Find where the given text appears and provide that cell's center as (x, y) coordinate. 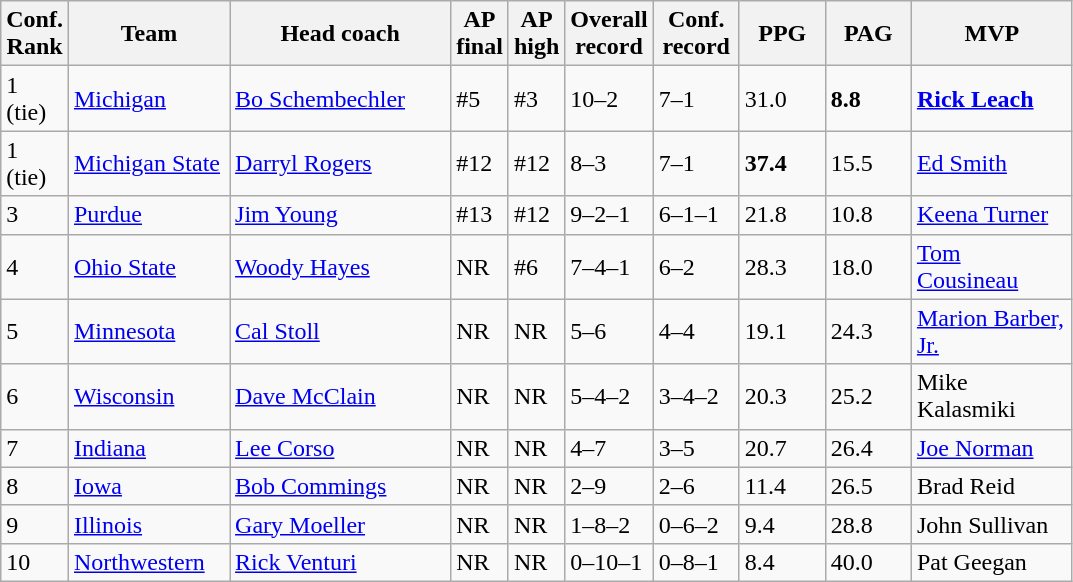
AP high (536, 34)
11.4 (782, 486)
John Sullivan (992, 524)
8–3 (609, 164)
3–5 (696, 448)
Michigan (148, 98)
2–9 (609, 486)
3 (35, 215)
#3 (536, 98)
4–4 (696, 332)
0–8–1 (696, 562)
Keena Turner (992, 215)
Purdue (148, 215)
20.7 (782, 448)
6–2 (696, 266)
Wisconsin (148, 396)
Cal Stoll (340, 332)
Overall record (609, 34)
Pat Geegan (992, 562)
Gary Moeller (340, 524)
9–2–1 (609, 215)
6 (35, 396)
Minnesota (148, 332)
Conf. record (696, 34)
Lee Corso (340, 448)
2–6 (696, 486)
Dave McClain (340, 396)
40.0 (868, 562)
Ed Smith (992, 164)
Mike Kalasmiki (992, 396)
0–6–2 (696, 524)
PPG (782, 34)
Tom Cousineau (992, 266)
Jim Young (340, 215)
31.0 (782, 98)
37.4 (782, 164)
10.8 (868, 215)
Indiana (148, 448)
0–10–1 (609, 562)
1–8–2 (609, 524)
24.3 (868, 332)
PAG (868, 34)
3–4–2 (696, 396)
MVP (992, 34)
4 (35, 266)
Bob Commings (340, 486)
Ohio State (148, 266)
28.3 (782, 266)
Marion Barber, Jr. (992, 332)
#6 (536, 266)
Bo Schembechler (340, 98)
7–4–1 (609, 266)
8.8 (868, 98)
28.8 (868, 524)
Joe Norman (992, 448)
#13 (480, 215)
Iowa (148, 486)
20.3 (782, 396)
8 (35, 486)
5–6 (609, 332)
7 (35, 448)
6–1–1 (696, 215)
#5 (480, 98)
19.1 (782, 332)
Rick Venturi (340, 562)
Brad Reid (992, 486)
10 (35, 562)
5–4–2 (609, 396)
Rick Leach (992, 98)
Woody Hayes (340, 266)
4–7 (609, 448)
10–2 (609, 98)
18.0 (868, 266)
Northwestern (148, 562)
26.4 (868, 448)
9.4 (782, 524)
AP final (480, 34)
8.4 (782, 562)
Darryl Rogers (340, 164)
Head coach (340, 34)
21.8 (782, 215)
Team (148, 34)
9 (35, 524)
15.5 (868, 164)
Conf. Rank (35, 34)
26.5 (868, 486)
5 (35, 332)
25.2 (868, 396)
Michigan State (148, 164)
Illinois (148, 524)
